Capture the cell that displays the provided text and extract its [X, Y] central coordinate. 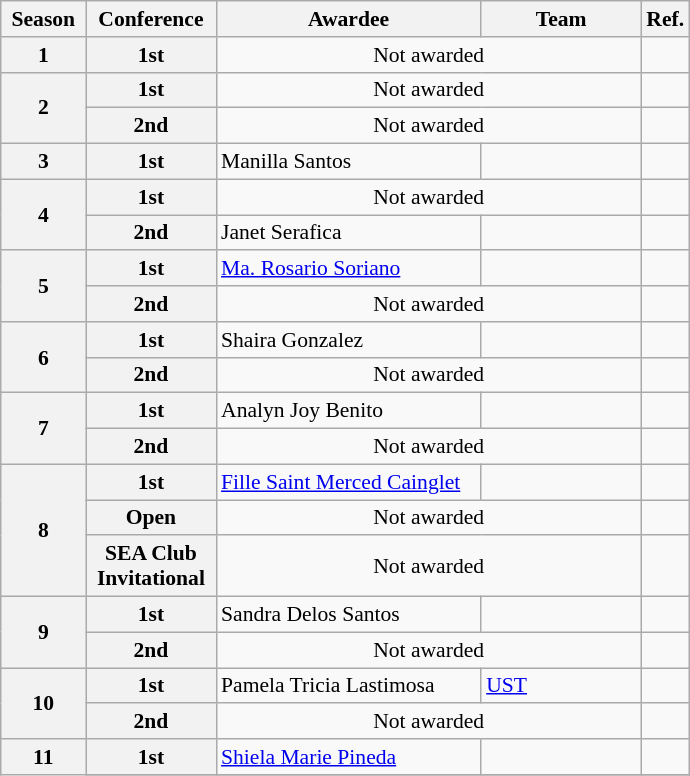
11 [44, 757]
8 [44, 530]
Sandra Delos Santos [348, 615]
Ma. Rosario Soriano [348, 269]
SEA Club Invitational [151, 566]
4 [44, 214]
Fille Saint Merced Cainglet [348, 482]
3 [44, 162]
Ref. [665, 19]
Shiela Marie Pineda [348, 757]
2 [44, 108]
10 [44, 704]
7 [44, 428]
Manilla Santos [348, 162]
Open [151, 518]
5 [44, 286]
UST [561, 686]
Team [561, 19]
Season [44, 19]
Analyn Joy Benito [348, 411]
Shaira Gonzalez [348, 340]
Conference [151, 19]
6 [44, 358]
Janet Serafica [348, 233]
Pamela Tricia Lastimosa [348, 686]
1 [44, 55]
Awardee [348, 19]
9 [44, 632]
